For the text-containing cell, return its midpoint in [x, y] coordinate format. 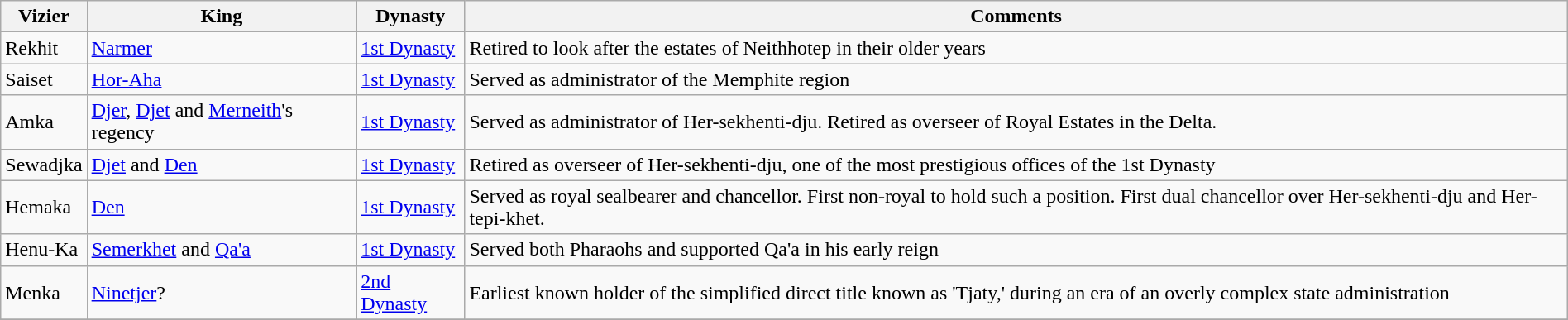
Narmer [222, 48]
Served as administrator of the Memphite region [1016, 79]
Menka [44, 293]
Hor-Aha [222, 79]
Djet and Den [222, 165]
Djer, Djet and Merneith's regency [222, 122]
Served both Pharaohs and supported Qa'a in his early reign [1016, 250]
Served as royal sealbearer and chancellor. First non-royal to hold such a position. First dual chancellor over Her-sekhenti-dju and Her-tepi-khet. [1016, 207]
Rekhit [44, 48]
Henu-Ka [44, 250]
Den [222, 207]
Served as administrator of Her-sekhenti-dju. Retired as overseer of Royal Estates in the Delta. [1016, 122]
Ninetjer? [222, 293]
Saiset [44, 79]
Earliest known holder of the simplified direct title known as 'Tjaty,' during an era of an overly complex state administration [1016, 293]
Sewadjka [44, 165]
Retired to look after the estates of Neithhotep in their older years [1016, 48]
2nd Dynasty [410, 293]
Semerkhet and Qa'a [222, 250]
King [222, 17]
Retired as overseer of Her-sekhenti-dju, one of the most prestigious offices of the 1st Dynasty [1016, 165]
Hemaka [44, 207]
Vizier [44, 17]
Amka [44, 122]
Dynasty [410, 17]
Comments [1016, 17]
